Detect which cell encompasses the target text, then output its [X, Y] center coordinate. 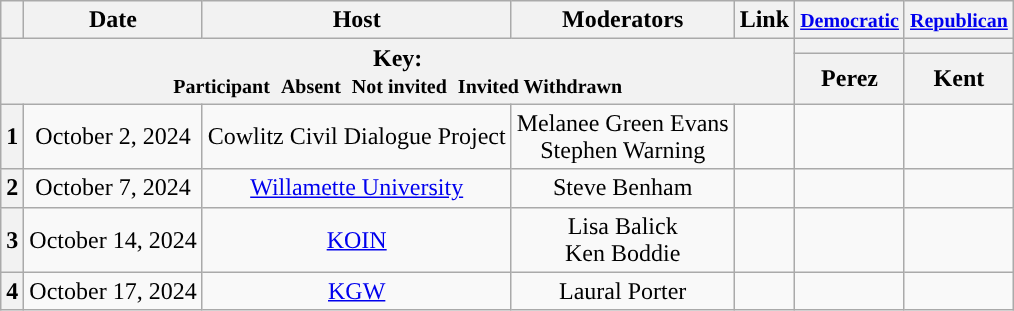
Link [764, 20]
Democratic [850, 20]
Moderators [622, 20]
Laural Porter [622, 291]
Date [113, 20]
Key: Participant Absent Not invited Invited Withdrawn [398, 72]
2 [12, 188]
Kent [958, 78]
Republican [958, 20]
4 [12, 291]
Host [356, 20]
Perez [850, 78]
Willamette University [356, 188]
Melanee Green EvansStephen Warning [622, 136]
Cowlitz Civil Dialogue Project [356, 136]
KGW [356, 291]
October 14, 2024 [113, 240]
3 [12, 240]
October 7, 2024 [113, 188]
Lisa BalickKen Boddie [622, 240]
Steve Benham [622, 188]
October 17, 2024 [113, 291]
1 [12, 136]
KOIN [356, 240]
October 2, 2024 [113, 136]
